For the text-containing cell, return its midpoint in (X, Y) coordinate format. 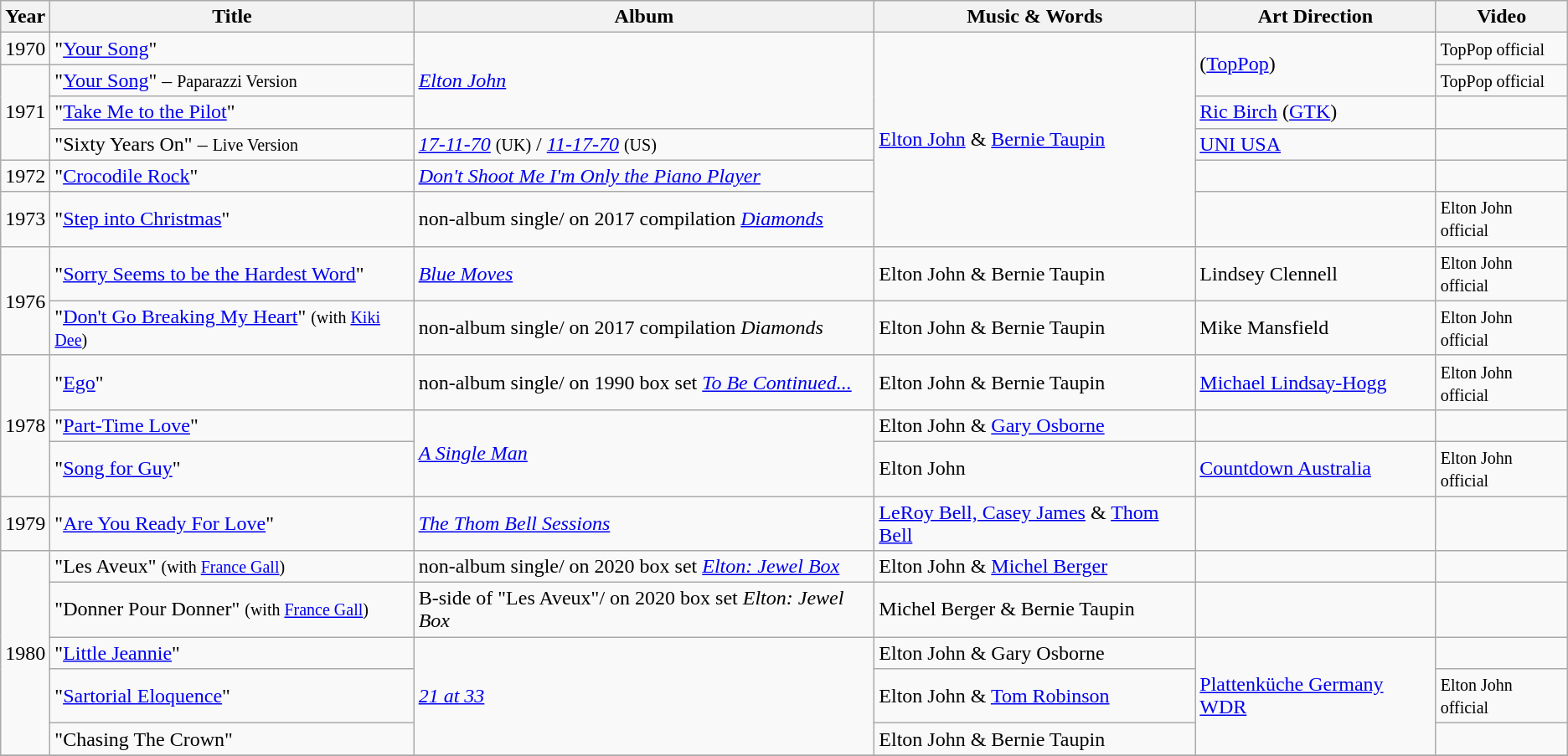
Mike Mansfield (1315, 328)
Art Direction (1315, 17)
1978 (25, 425)
"Take Me to the Pilot" (232, 112)
(TopPop) (1315, 64)
B-side of "Les Aveux"/ on 2020 box set Elton: Jewel Box (644, 609)
Year (25, 17)
"Sorry Seems to be the Hardest Word" (232, 273)
The Thom Bell Sessions (644, 522)
A Single Man (644, 452)
1973 (25, 219)
Video (1501, 17)
"Song for Guy" (232, 469)
"Les Aveux" (with France Gall) (232, 567)
17-11-70 (UK) / 11-17-70 (US) (644, 144)
Title (232, 17)
Ric Birch (GTK) (1315, 112)
UNI USA (1315, 144)
"Your Song" (232, 49)
1979 (25, 522)
Michael Lindsay-Hogg (1315, 382)
non-album single/ on 2020 box set Elton: Jewel Box (644, 567)
"Crocodile Rock" (232, 176)
1972 (25, 176)
"Sartorial Eloquence" (232, 697)
"Sixty Years On" – Live Version (232, 144)
21 at 33 (644, 697)
Elton John & Michel Berger (1035, 567)
Countdown Australia (1315, 469)
"Donner Pour Donner" (with France Gall) (232, 609)
non-album single/ on 1990 box set To Be Continued... (644, 382)
1980 (25, 653)
"Are You Ready For Love" (232, 522)
Don't Shoot Me I'm Only the Piano Player (644, 176)
Lindsey Clennell (1315, 273)
Blue Moves (644, 273)
"Step into Christmas" (232, 219)
1971 (25, 112)
"Chasing The Crown" (232, 739)
"Part-Time Love" (232, 425)
"Your Song" – Paparazzi Version (232, 80)
LeRoy Bell, Casey James & Thom Bell (1035, 522)
Michel Berger & Bernie Taupin (1035, 609)
1970 (25, 49)
Music & Words (1035, 17)
Plattenküche Germany WDR (1315, 697)
Elton John & Tom Robinson (1035, 697)
"Don't Go Breaking My Heart" (with Kiki Dee) (232, 328)
Album (644, 17)
"Little Jeannie" (232, 653)
1976 (25, 301)
"Ego" (232, 382)
